Capture the cell that displays the provided text and extract its [X, Y] central coordinate. 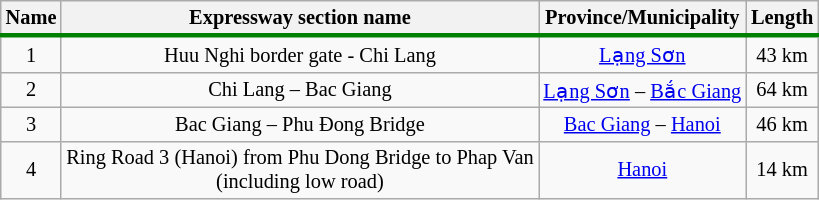
Lạng Sơn [642, 54]
Hanoi [642, 170]
Bac Giang – Phu Đong Bridge [300, 124]
2 [32, 90]
Huu Nghi border gate - Chi Lang [300, 54]
Province/Municipality [642, 18]
14 km [782, 170]
43 km [782, 54]
Chi Lang – Bac Giang [300, 90]
4 [32, 170]
3 [32, 124]
Expressway section name [300, 18]
Ring Road 3 (Hanoi) from Phu Dong Bridge to Phap Van(including low road) [300, 170]
64 km [782, 90]
Bac Giang – Hanoi [642, 124]
Length [782, 18]
1 [32, 54]
Name [32, 18]
Lạng Sơn – Bắc Giang [642, 90]
46 km [782, 124]
